Return (X, Y) of the center of cell containing provided text 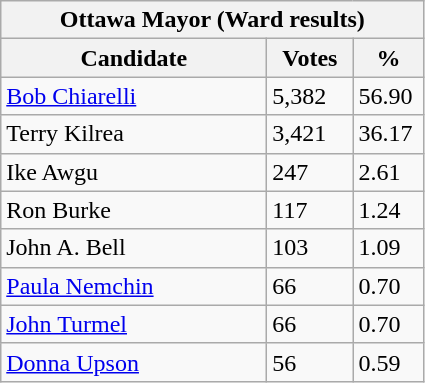
103 (310, 248)
247 (310, 172)
Bob Chiarelli (134, 96)
% (388, 58)
Ron Burke (134, 210)
1.24 (388, 210)
John Turmel (134, 324)
Donna Upson (134, 362)
Terry Kilrea (134, 134)
Votes (310, 58)
0.59 (388, 362)
1.09 (388, 248)
Ottawa Mayor (Ward results) (212, 20)
John A. Bell (134, 248)
56 (310, 362)
117 (310, 210)
2.61 (388, 172)
56.90 (388, 96)
36.17 (388, 134)
Ike Awgu (134, 172)
Candidate (134, 58)
5,382 (310, 96)
Paula Nemchin (134, 286)
3,421 (310, 134)
